Find where the given text appears and provide that cell's center as (x, y) coordinate. 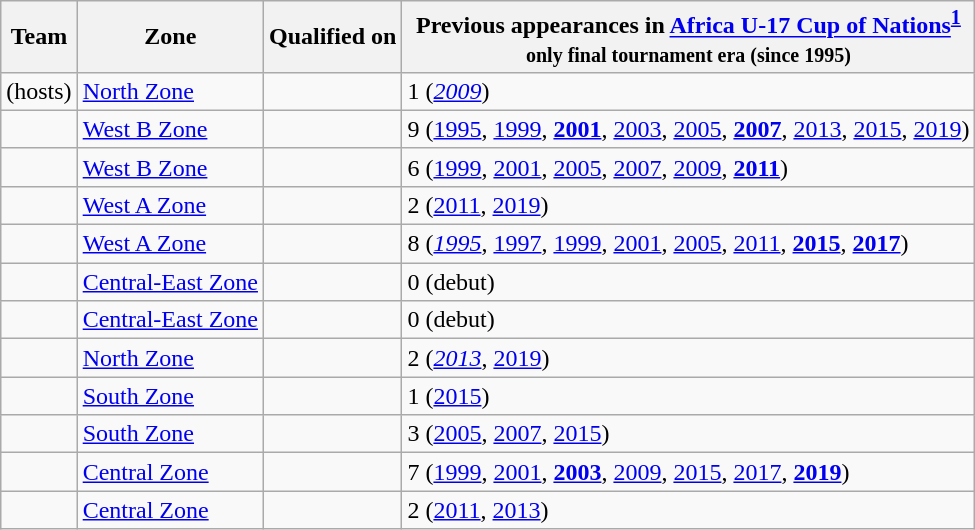
6 (1999, 2001, 2005, 2007, 2009, 2011) (688, 167)
7 (1999, 2001, 2003, 2009, 2015, 2017, 2019) (688, 472)
2 (2013, 2019) (688, 358)
Previous appearances in Africa U-17 Cup of Nations1only final tournament era (since 1995) (688, 37)
8 (1995, 1997, 1999, 2001, 2005, 2011, 2015, 2017) (688, 244)
Qualified on (332, 37)
2 (2011, 2019) (688, 205)
1 (2015) (688, 396)
Team (39, 37)
Zone (170, 37)
(hosts) (39, 91)
3 (2005, 2007, 2015) (688, 434)
9 (1995, 1999, 2001, 2003, 2005, 2007, 2013, 2015, 2019) (688, 129)
2 (2011, 2013) (688, 510)
1 (2009) (688, 91)
